Return (x, y) of the center of cell containing provided text 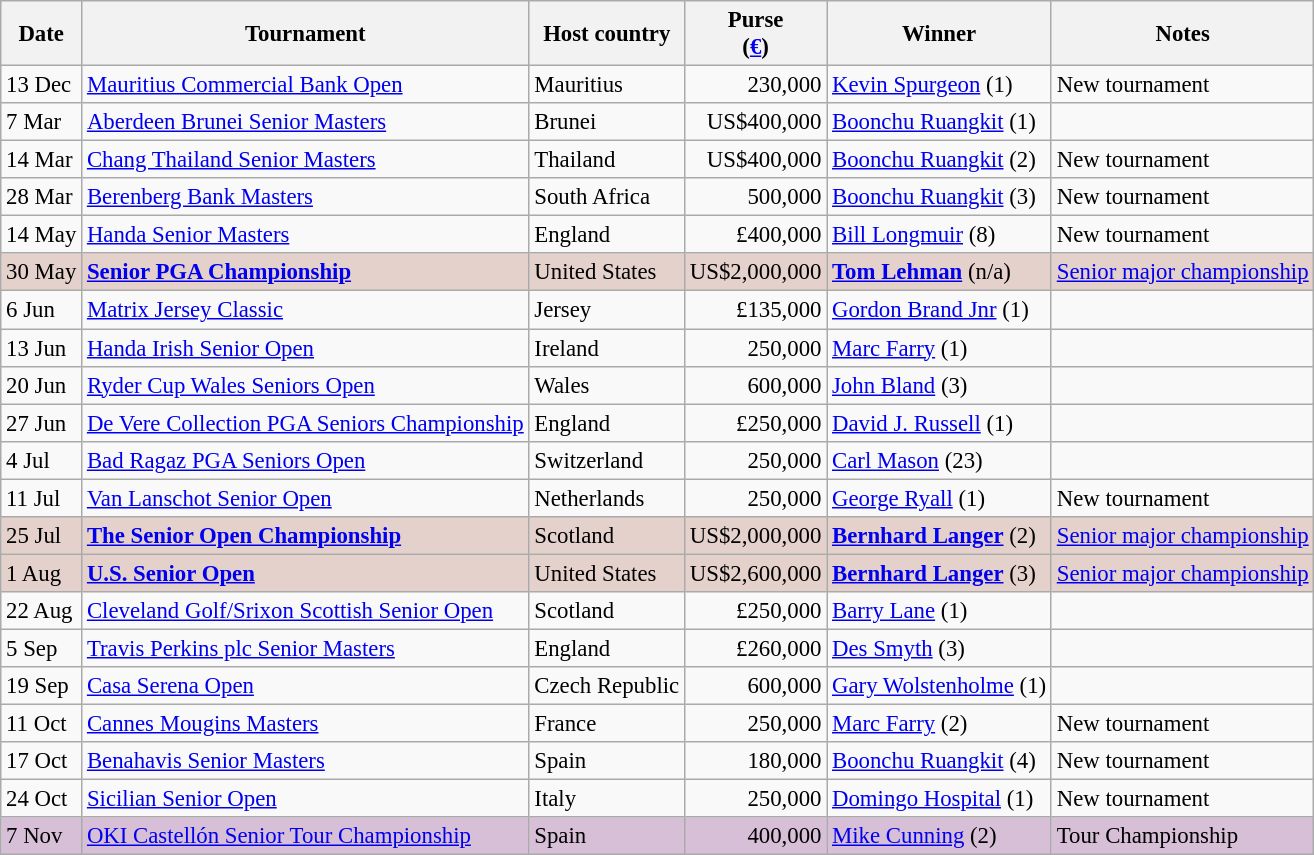
6 Jun (42, 310)
Mauritius Commercial Bank Open (306, 85)
Sicilian Senior Open (306, 799)
Gary Wolstenholme (1) (940, 686)
Brunei (606, 122)
Benahavis Senior Masters (306, 761)
Marc Farry (1) (940, 348)
Travis Perkins plc Senior Masters (306, 648)
The Senior Open Championship (306, 536)
Mike Cunning (2) (940, 836)
Domingo Hospital (1) (940, 799)
Winner (940, 34)
OKI Castellón Senior Tour Championship (306, 836)
Aberdeen Brunei Senior Masters (306, 122)
Boonchu Ruangkit (4) (940, 761)
Matrix Jersey Classic (306, 310)
Handa Irish Senior Open (306, 348)
Senior PGA Championship (306, 273)
Tournament (306, 34)
David J. Russell (1) (940, 423)
South Africa (606, 197)
Jersey (606, 310)
Boonchu Ruangkit (2) (940, 160)
Bad Ragaz PGA Seniors Open (306, 460)
John Bland (3) (940, 385)
£400,000 (755, 235)
19 Sep (42, 686)
28 Mar (42, 197)
Mauritius (606, 85)
7 Nov (42, 836)
22 Aug (42, 611)
£260,000 (755, 648)
Bernhard Langer (2) (940, 536)
Cleveland Golf/Srixon Scottish Senior Open (306, 611)
500,000 (755, 197)
Ryder Cup Wales Seniors Open (306, 385)
France (606, 724)
Casa Serena Open (306, 686)
Purse(€) (755, 34)
180,000 (755, 761)
Date (42, 34)
Cannes Mougins Masters (306, 724)
Boonchu Ruangkit (3) (940, 197)
Czech Republic (606, 686)
Handa Senior Masters (306, 235)
Bill Longmuir (8) (940, 235)
13 Dec (42, 85)
Marc Farry (2) (940, 724)
Barry Lane (1) (940, 611)
4 Jul (42, 460)
£135,000 (755, 310)
14 Mar (42, 160)
Van Lanschot Senior Open (306, 498)
27 Jun (42, 423)
Boonchu Ruangkit (1) (940, 122)
1 Aug (42, 573)
Carl Mason (23) (940, 460)
Wales (606, 385)
20 Jun (42, 385)
Bernhard Langer (3) (940, 573)
George Ryall (1) (940, 498)
Notes (1182, 34)
230,000 (755, 85)
7 Mar (42, 122)
Ireland (606, 348)
17 Oct (42, 761)
Des Smyth (3) (940, 648)
5 Sep (42, 648)
Italy (606, 799)
Kevin Spurgeon (1) (940, 85)
Thailand (606, 160)
De Vere Collection PGA Seniors Championship (306, 423)
Chang Thailand Senior Masters (306, 160)
Host country (606, 34)
Gordon Brand Jnr (1) (940, 310)
30 May (42, 273)
Switzerland (606, 460)
14 May (42, 235)
24 Oct (42, 799)
25 Jul (42, 536)
Berenberg Bank Masters (306, 197)
11 Oct (42, 724)
Tour Championship (1182, 836)
U.S. Senior Open (306, 573)
13 Jun (42, 348)
400,000 (755, 836)
US$2,600,000 (755, 573)
Netherlands (606, 498)
Tom Lehman (n/a) (940, 273)
11 Jul (42, 498)
